Determine the (x, y) coordinate at the center of the cell enclosing the given text.  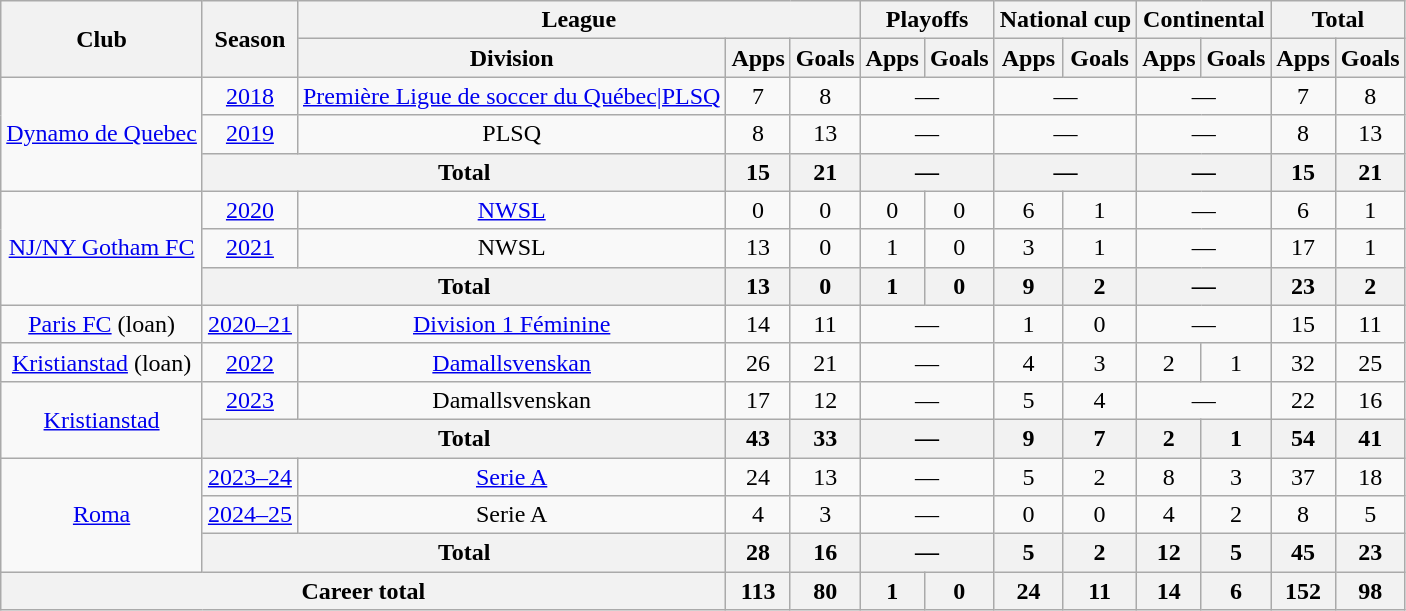
37 (1303, 477)
45 (1303, 553)
2018 (250, 96)
Dynamo de Quebec (102, 134)
98 (1370, 591)
2024–25 (250, 515)
18 (1370, 477)
2023–24 (250, 477)
80 (825, 591)
2021 (250, 248)
2019 (250, 134)
Playoffs (927, 20)
Kristianstad (102, 419)
Paris FC (loan) (102, 324)
Season (250, 39)
33 (825, 438)
Career total (364, 591)
28 (758, 553)
Kristianstad (loan) (102, 362)
Club (102, 39)
43 (758, 438)
2020 (250, 210)
54 (1303, 438)
2022 (250, 362)
152 (1303, 591)
26 (758, 362)
Roma (102, 515)
2023 (250, 400)
22 (1303, 400)
League (578, 20)
25 (1370, 362)
32 (1303, 362)
2020–21 (250, 324)
Division 1 Féminine (511, 324)
113 (758, 591)
National cup (1065, 20)
41 (1370, 438)
Division (511, 58)
Première Ligue de soccer du Québec|PLSQ (511, 96)
NJ/NY Gotham FC (102, 248)
PLSQ (511, 134)
Continental (1204, 20)
